Identify which cell holds the provided text, then report its [x, y] central coordinate. 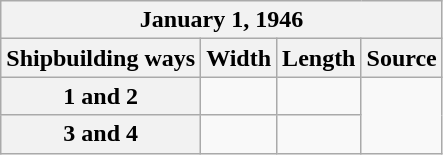
1 and 2 [101, 96]
3 and 4 [101, 134]
Length [319, 58]
Shipbuilding ways [101, 58]
January 1, 1946 [222, 20]
Width [239, 58]
Source [402, 58]
